Detect which cell encompasses the target text, then output its [X, Y] center coordinate. 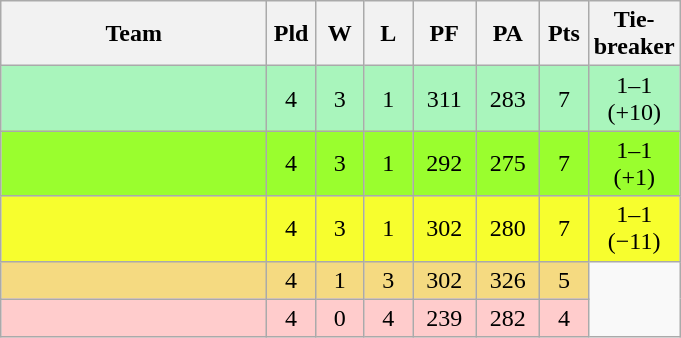
Pts [564, 34]
W [340, 34]
Team [134, 34]
0 [340, 318]
275 [508, 164]
311 [444, 98]
292 [444, 164]
283 [508, 98]
1–1 (−11) [634, 228]
282 [508, 318]
Pld [292, 34]
326 [508, 280]
280 [508, 228]
239 [444, 318]
L [388, 34]
5 [564, 280]
1–1 (+10) [634, 98]
PF [444, 34]
1–1 (+1) [634, 164]
Tie-breaker [634, 34]
PA [508, 34]
